Locate the cell with the specified text and output its (x, y) center coordinate. 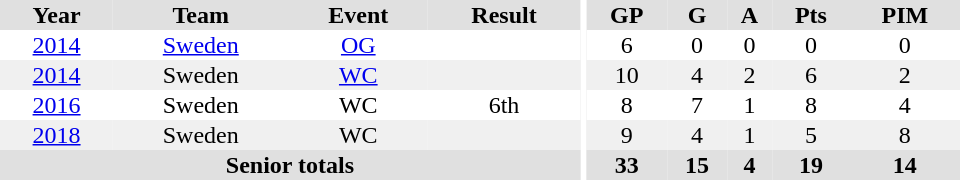
G (697, 15)
5 (811, 135)
2016 (56, 105)
9 (626, 135)
Senior totals (290, 165)
Event (358, 15)
Year (56, 15)
Pts (811, 15)
OG (358, 45)
14 (905, 165)
GP (626, 15)
2018 (56, 135)
A (750, 15)
10 (626, 75)
33 (626, 165)
15 (697, 165)
6th (504, 105)
Result (504, 15)
PIM (905, 15)
19 (811, 165)
Team (200, 15)
7 (697, 105)
